Provide the (X, Y) coordinate of the cell's center where the given text is located.  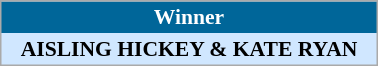
Winner (189, 17)
AISLING HICKEY & KATE RYAN (189, 49)
